From the cell containing the given text, extract its center point as [X, Y] coordinate. 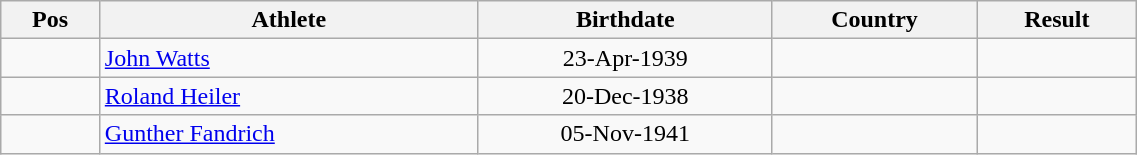
John Watts [288, 58]
Athlete [288, 20]
20-Dec-1938 [625, 96]
Pos [50, 20]
23-Apr-1939 [625, 58]
Roland Heiler [288, 96]
Gunther Fandrich [288, 134]
Birthdate [625, 20]
05-Nov-1941 [625, 134]
Result [1057, 20]
Country [874, 20]
